Output the [x, y] coordinate of the center of the cell containing the given text.  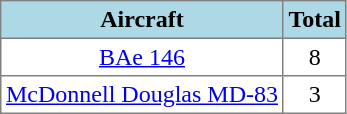
Total [314, 20]
8 [314, 57]
3 [314, 95]
McDonnell Douglas MD-83 [142, 95]
Aircraft [142, 20]
BAe 146 [142, 57]
